Extract the [X, Y] coordinate from the center of the cell holding the provided text.  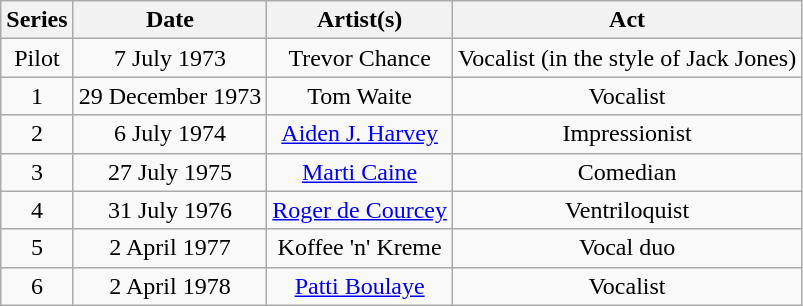
6 July 1974 [170, 134]
2 April 1978 [170, 286]
4 [37, 210]
27 July 1975 [170, 172]
Act [626, 20]
6 [37, 286]
Tom Waite [360, 96]
1 [37, 96]
Vocalist (in the style of Jack Jones) [626, 58]
Marti Caine [360, 172]
Date [170, 20]
Ventriloquist [626, 210]
7 July 1973 [170, 58]
Pilot [37, 58]
2 April 1977 [170, 248]
5 [37, 248]
Patti Boulaye [360, 286]
Roger de Courcey [360, 210]
Vocal duo [626, 248]
31 July 1976 [170, 210]
Series [37, 20]
3 [37, 172]
Impressionist [626, 134]
Koffee 'n' Kreme [360, 248]
2 [37, 134]
Aiden J. Harvey [360, 134]
29 December 1973 [170, 96]
Trevor Chance [360, 58]
Artist(s) [360, 20]
Comedian [626, 172]
